Extract the [X, Y] coordinate from the center of the cell holding the provided text.  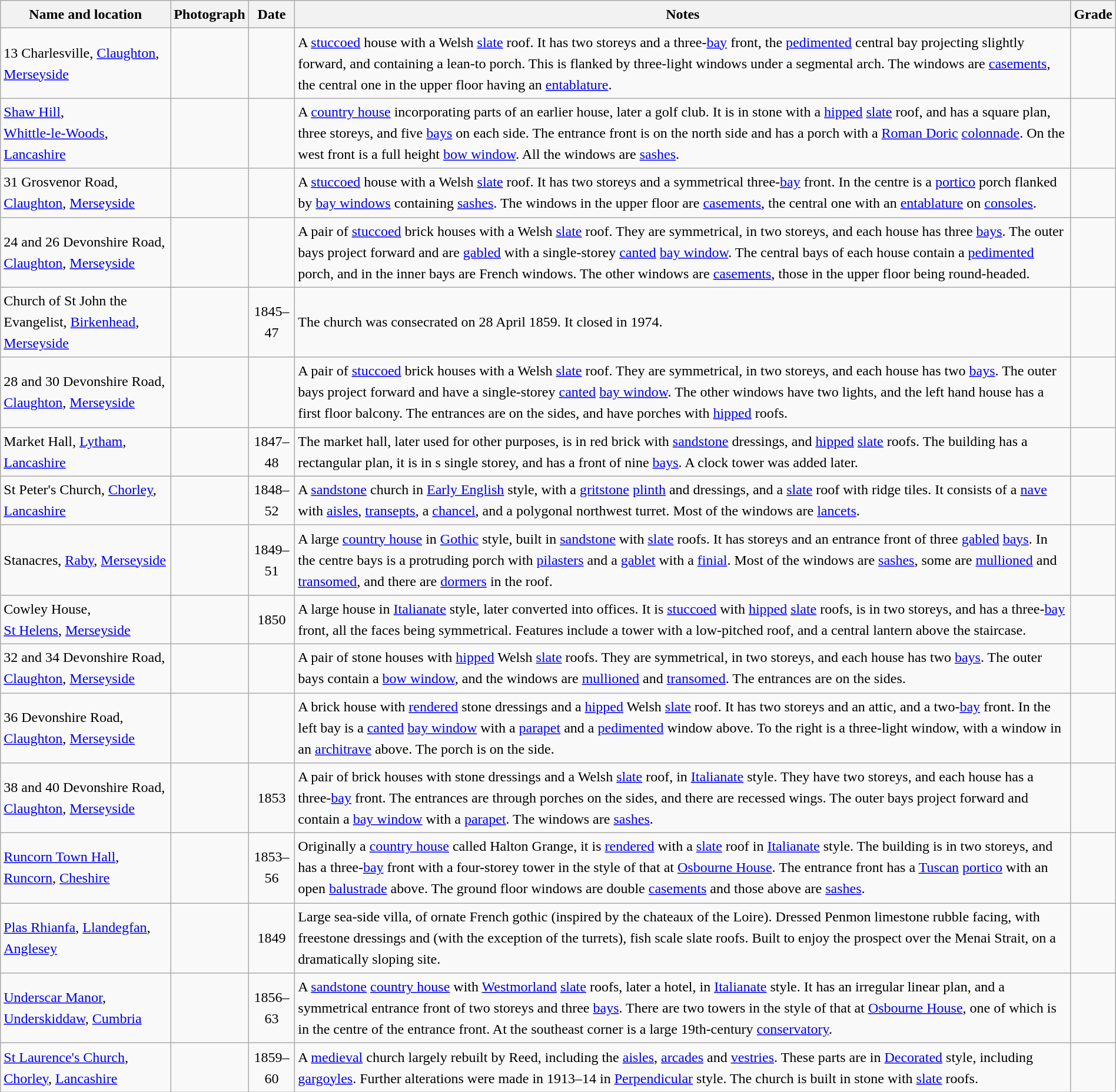
Shaw Hill,Whittle-le-Woods, Lancashire [86, 133]
Church of St John the Evangelist, Birkenhead, Merseyside [86, 322]
1853–56 [272, 868]
Name and location [86, 14]
31 Grosvenor Road, Claughton, Merseyside [86, 193]
1849–51 [272, 560]
1845–47 [272, 322]
1847–48 [272, 452]
36 Devonshire Road, Claughton, Merseyside [86, 728]
St Peter's Church, Chorley, Lancashire [86, 500]
32 and 34 Devonshire Road, Claughton, Merseyside [86, 668]
Plas Rhianfa, Llandegfan, Anglesey [86, 938]
The church was consecrated on 28 April 1859. It closed in 1974. [683, 322]
1848–52 [272, 500]
Date [272, 14]
1859–60 [272, 1067]
24 and 26 Devonshire Road, Claughton, Merseyside [86, 252]
1856–63 [272, 1008]
Market Hall, Lytham, Lancashire [86, 452]
1850 [272, 619]
38 and 40 Devonshire Road, Claughton, Merseyside [86, 798]
Notes [683, 14]
Stanacres, Raby, Merseyside [86, 560]
13 Charlesville, Claughton, Merseyside [86, 64]
Grade [1093, 14]
28 and 30 Devonshire Road, Claughton, Merseyside [86, 392]
Runcorn Town Hall, Runcorn, Cheshire [86, 868]
1849 [272, 938]
Cowley House,St Helens, Merseyside [86, 619]
Photograph [210, 14]
St Laurence's Church, Chorley, Lancashire [86, 1067]
Underscar Manor, Underskiddaw, Cumbria [86, 1008]
1853 [272, 798]
